Output the [x, y] coordinate of the center of the cell containing the given text.  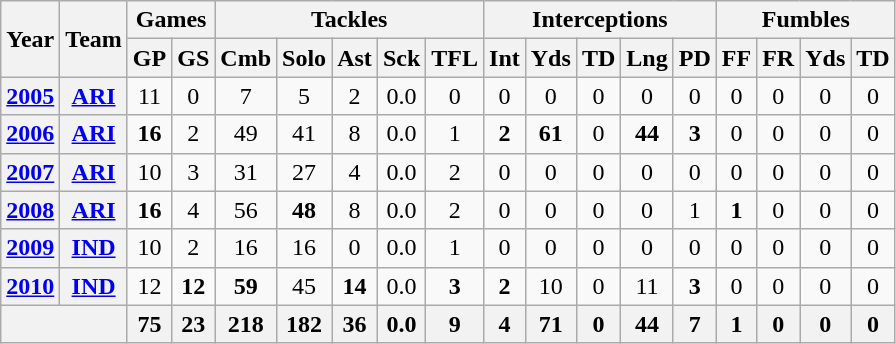
45 [304, 286]
Year [30, 39]
23 [194, 324]
61 [550, 134]
2006 [30, 134]
Games [170, 20]
Sck [401, 58]
Tackles [350, 20]
27 [304, 172]
2005 [30, 96]
GS [194, 58]
9 [455, 324]
14 [355, 286]
FR [778, 58]
182 [304, 324]
218 [246, 324]
Lng [647, 58]
GP [149, 58]
2010 [30, 286]
48 [304, 210]
2009 [30, 248]
2007 [30, 172]
Cmb [246, 58]
71 [550, 324]
Team [94, 39]
Int [505, 58]
TFL [455, 58]
2008 [30, 210]
75 [149, 324]
49 [246, 134]
56 [246, 210]
5 [304, 96]
Ast [355, 58]
FF [736, 58]
41 [304, 134]
59 [246, 286]
PD [694, 58]
36 [355, 324]
Solo [304, 58]
Fumbles [806, 20]
Interceptions [600, 20]
31 [246, 172]
